Output the (X, Y) coordinate of the center of the cell containing the given text.  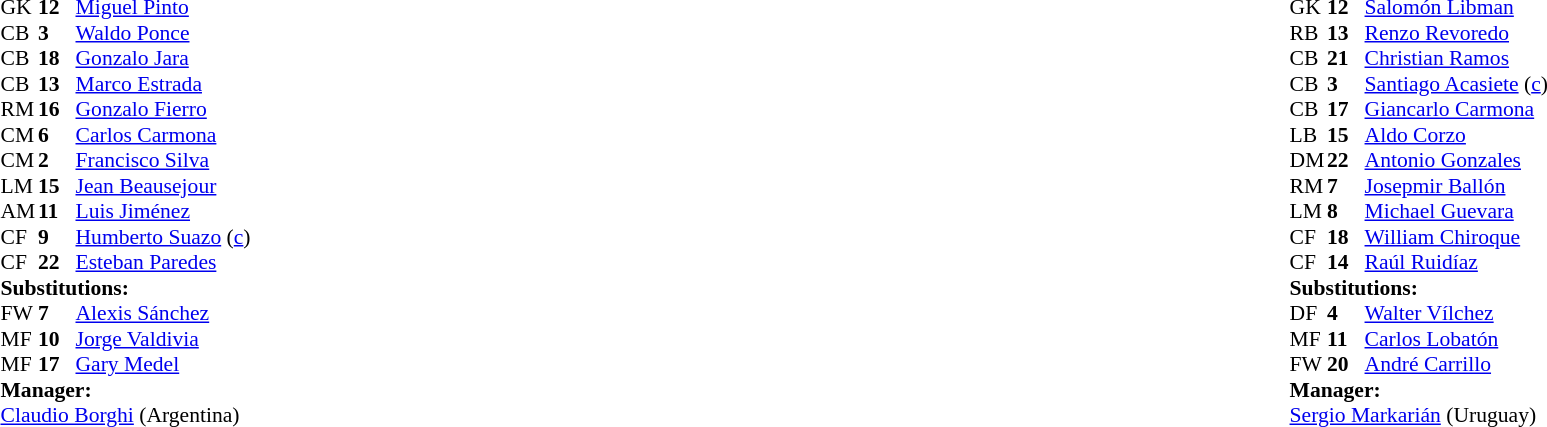
Esteban Paredes (164, 263)
Humberto Suazo (c) (164, 237)
AM (19, 211)
Manager: (125, 390)
Waldo Ponce (164, 33)
Jean Beausejour (164, 186)
Substitutions: (125, 288)
RB (1309, 33)
LB (1309, 135)
16 (57, 109)
Francisco Silva (164, 161)
Luis Jiménez (164, 211)
8 (1346, 211)
14 (1346, 263)
DM (1309, 161)
2 (57, 161)
Carlos Carmona (164, 135)
9 (57, 237)
Gonzalo Fierro (164, 109)
DF (1309, 313)
10 (57, 339)
6 (57, 135)
21 (1346, 59)
Gary Medel (164, 365)
Jorge Valdivia (164, 339)
Gonzalo Jara (164, 59)
Alexis Sánchez (164, 313)
4 (1346, 313)
20 (1346, 365)
Marco Estrada (164, 84)
